Capture the cell that displays the provided text and extract its [x, y] central coordinate. 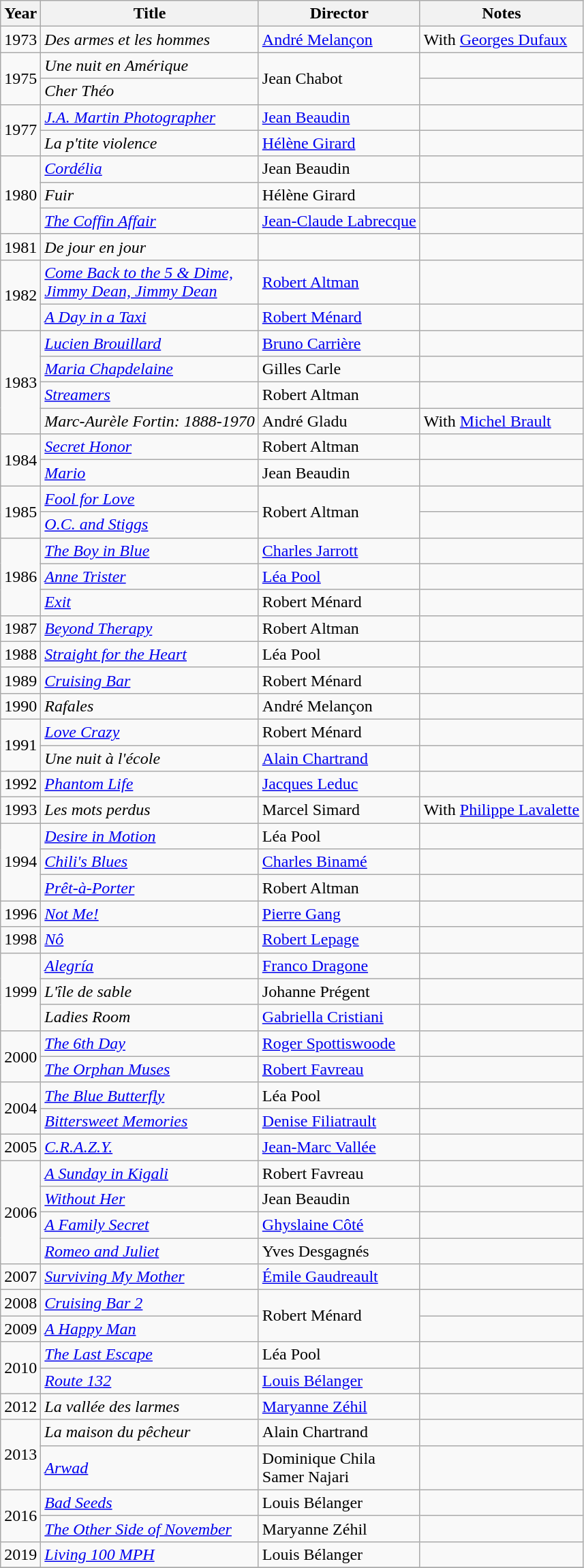
Prêt-à-Porter [150, 888]
Yves Desgagnés [339, 1251]
Marcel Simard [339, 810]
1987 [20, 628]
1973 [20, 40]
1993 [20, 810]
Nô [150, 940]
A Happy Man [150, 1329]
Lucien Brouillard [150, 343]
Pierre Gang [339, 914]
Denise Filiatrault [339, 1121]
1975 [20, 78]
The Last Escape [150, 1355]
Bittersweet Memories [150, 1121]
Jean-Claude Labrecque [339, 221]
C.R.A.Z.Y. [150, 1147]
With Philippe Lavalette [502, 810]
Maria Chapdelaine [150, 369]
1991 [20, 745]
La maison du pêcheur [150, 1432]
1982 [20, 294]
Ghyslaine Côté [339, 1225]
Love Crazy [150, 732]
2005 [20, 1147]
Jean Chabot [339, 78]
Without Her [150, 1199]
Bad Seeds [150, 1503]
2016 [20, 1516]
Year [20, 14]
Gabriella Cristiani [339, 1017]
Come Back to the 5 & Dime,Jimmy Dean, Jimmy Dean [150, 282]
Franco Dragone [339, 966]
Les mots perdus [150, 810]
With Georges Dufaux [502, 40]
De jour en jour [150, 247]
Mario [150, 473]
Émile Gaudreault [339, 1277]
1994 [20, 862]
Streamers [150, 395]
Des armes et les hommes [150, 40]
A Family Secret [150, 1225]
2013 [20, 1454]
The 6th Day [150, 1043]
André Gladu [339, 421]
Anne Trister [150, 577]
1986 [20, 577]
Arwad [150, 1468]
1977 [20, 130]
A Day in a Taxi [150, 317]
1988 [20, 654]
Jacques Leduc [339, 784]
2007 [20, 1277]
Ladies Room [150, 1017]
The Orphan Muses [150, 1069]
1998 [20, 940]
Cruising Bar [150, 680]
Surviving My Mother [150, 1277]
2012 [20, 1406]
Robert Lepage [339, 940]
2004 [20, 1108]
Secret Honor [150, 447]
The Coffin Affair [150, 221]
Une nuit en Amérique [150, 65]
1992 [20, 784]
1983 [20, 382]
2000 [20, 1056]
La vallée des larmes [150, 1406]
A Sunday in Kigali [150, 1173]
1990 [20, 706]
Not Me! [150, 914]
Marc-Aurèle Fortin: 1888-1970 [150, 421]
L'île de sable [150, 991]
1989 [20, 680]
Alegría [150, 966]
Notes [502, 14]
1985 [20, 512]
Cordélia [150, 169]
J.A. Martin Photographer [150, 117]
Fuir [150, 195]
Charles Jarrott [339, 551]
Fool for Love [150, 499]
The Blue Butterfly [150, 1095]
The Other Side of November [150, 1528]
1981 [20, 247]
Gilles Carle [339, 369]
Charles Binamé [339, 862]
Cruising Bar 2 [150, 1303]
2006 [20, 1212]
La p'tite violence [150, 143]
Director [339, 14]
Roger Spottiswoode [339, 1043]
1980 [20, 195]
2009 [20, 1329]
Chili's Blues [150, 862]
Bruno Carrière [339, 343]
Johanne Prégent [339, 991]
Phantom Life [150, 784]
Title [150, 14]
Cher Théo [150, 91]
Une nuit à l'école [150, 758]
O.C. and Stiggs [150, 525]
Jean-Marc Vallée [339, 1147]
Straight for the Heart [150, 654]
1999 [20, 991]
Desire in Motion [150, 836]
2008 [20, 1303]
Dominique ChilaSamer Najari [339, 1468]
Exit [150, 602]
2010 [20, 1368]
Living 100 MPH [150, 1554]
1984 [20, 460]
2019 [20, 1554]
The Boy in Blue [150, 551]
Romeo and Juliet [150, 1251]
1996 [20, 914]
Rafales [150, 706]
Route 132 [150, 1381]
Beyond Therapy [150, 628]
With Michel Brault [502, 421]
